Pinpoint the cell where the given text exists, returning its (x, y) midpoint coordinate. 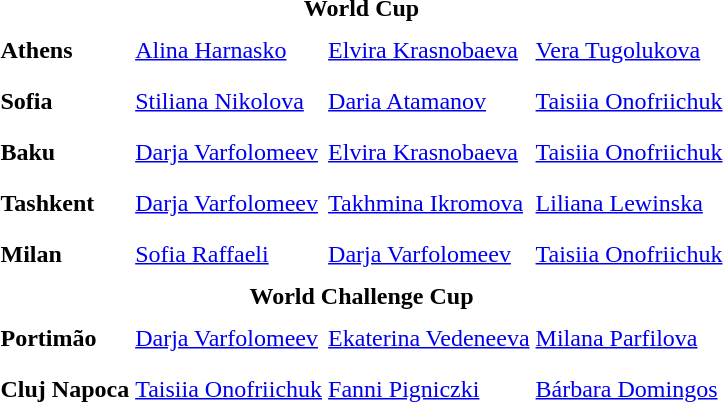
Ekaterina Vedeneeva (429, 338)
Sofia Raffaeli (229, 254)
Takhmina Ikromova (429, 203)
Stiliana Nikolova (229, 101)
Alina Harnasko (229, 50)
Daria Atamanov (429, 101)
